Pinpoint the cell where the given text exists, returning its (x, y) midpoint coordinate. 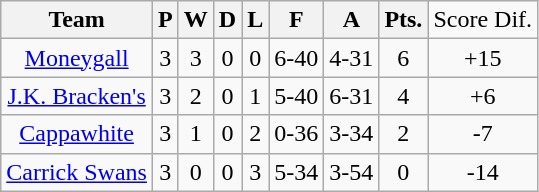
3-34 (352, 134)
P (165, 20)
4 (404, 96)
Cappawhite (77, 134)
D (227, 20)
+15 (483, 58)
-14 (483, 172)
Pts. (404, 20)
6-40 (296, 58)
6-31 (352, 96)
Team (77, 20)
0-36 (296, 134)
+6 (483, 96)
5-34 (296, 172)
5-40 (296, 96)
Moneygall (77, 58)
-7 (483, 134)
F (296, 20)
Score Dif. (483, 20)
3-54 (352, 172)
4-31 (352, 58)
6 (404, 58)
W (196, 20)
L (256, 20)
Carrick Swans (77, 172)
A (352, 20)
J.K. Bracken's (77, 96)
